Detect which cell encompasses the target text, then output its (X, Y) center coordinate. 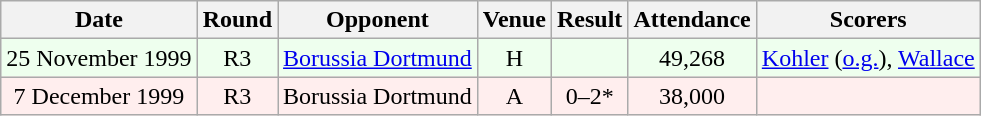
Round (237, 20)
Opponent (378, 20)
H (514, 58)
Scorers (868, 20)
Venue (514, 20)
A (514, 96)
25 November 1999 (99, 58)
49,268 (692, 58)
0–2* (589, 96)
Attendance (692, 20)
Date (99, 20)
38,000 (692, 96)
Result (589, 20)
Kohler (o.g.), Wallace (868, 58)
7 December 1999 (99, 96)
